Detect which cell encompasses the target text, then output its (X, Y) center coordinate. 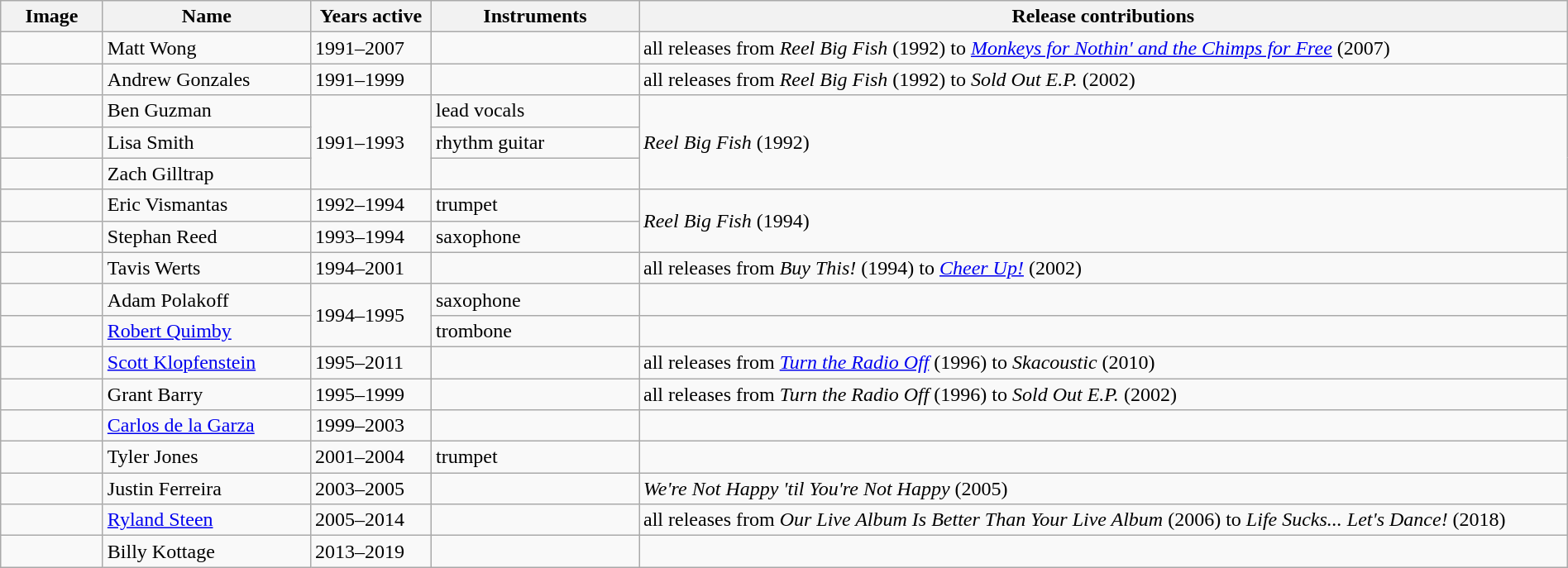
Years active (370, 17)
1991–1993 (370, 142)
Tyler Jones (207, 457)
rhythm guitar (534, 142)
Stephan Reed (207, 236)
all releases from Turn the Radio Off (1996) to Skacoustic (2010) (1103, 362)
Instruments (534, 17)
1994–2001 (370, 268)
all releases from Buy This! (1994) to Cheer Up! (2002) (1103, 268)
Robert Quimby (207, 331)
lead vocals (534, 111)
Carlos de la Garza (207, 426)
all releases from Reel Big Fish (1992) to Monkeys for Nothin' and the Chimps for Free (2007) (1103, 48)
Reel Big Fish (1992) (1103, 142)
1991–2007 (370, 48)
Matt Wong (207, 48)
1994–1995 (370, 315)
Reel Big Fish (1994) (1103, 221)
Lisa Smith (207, 142)
Billy Kottage (207, 551)
1995–2011 (370, 362)
Justin Ferreira (207, 489)
2005–2014 (370, 520)
Grant Barry (207, 394)
Zach Gilltrap (207, 174)
2013–2019 (370, 551)
1991–1999 (370, 79)
Image (52, 17)
We're Not Happy 'til You're Not Happy (2005) (1103, 489)
Adam Polakoff (207, 299)
Release contributions (1103, 17)
Andrew Gonzales (207, 79)
trombone (534, 331)
Eric Vismantas (207, 205)
2001–2004 (370, 457)
Ben Guzman (207, 111)
all releases from Reel Big Fish (1992) to Sold Out E.P. (2002) (1103, 79)
1993–1994 (370, 236)
Name (207, 17)
all releases from Our Live Album Is Better Than Your Live Album (2006) to Life Sucks... Let's Dance! (2018) (1103, 520)
Scott Klopfenstein (207, 362)
all releases from Turn the Radio Off (1996) to Sold Out E.P. (2002) (1103, 394)
Tavis Werts (207, 268)
1995–1999 (370, 394)
2003–2005 (370, 489)
1992–1994 (370, 205)
1999–2003 (370, 426)
Ryland Steen (207, 520)
